Find where the given text appears and provide that cell's center as [X, Y] coordinate. 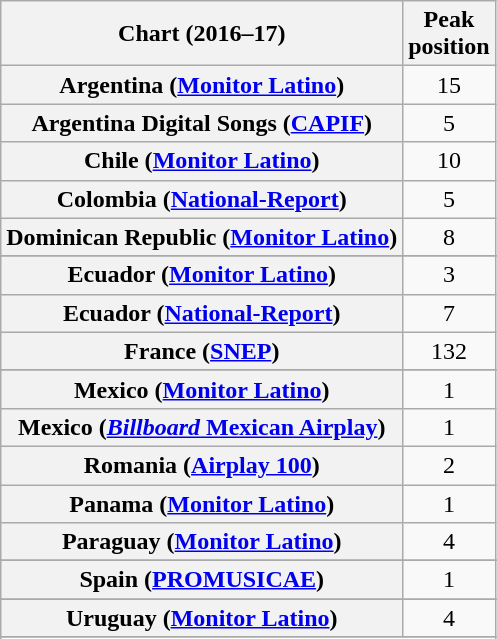
Uruguay (Monitor Latino) [202, 618]
Paraguay (Monitor Latino) [202, 542]
Chile (Monitor Latino) [202, 161]
15 [449, 85]
Argentina (Monitor Latino) [202, 85]
Spain (PROMUSICAE) [202, 580]
Mexico (Billboard Mexican Airplay) [202, 427]
Peakposition [449, 34]
France (SNEP) [202, 351]
Colombia (National-Report) [202, 199]
Chart (2016–17) [202, 34]
2 [449, 465]
Romania (Airplay 100) [202, 465]
Dominican Republic (Monitor Latino) [202, 237]
Ecuador (National-Report) [202, 313]
132 [449, 351]
Argentina Digital Songs (CAPIF) [202, 123]
7 [449, 313]
3 [449, 275]
8 [449, 237]
Ecuador (Monitor Latino) [202, 275]
10 [449, 161]
Mexico (Monitor Latino) [202, 389]
Panama (Monitor Latino) [202, 503]
